For the text-containing cell, return its midpoint in (x, y) coordinate format. 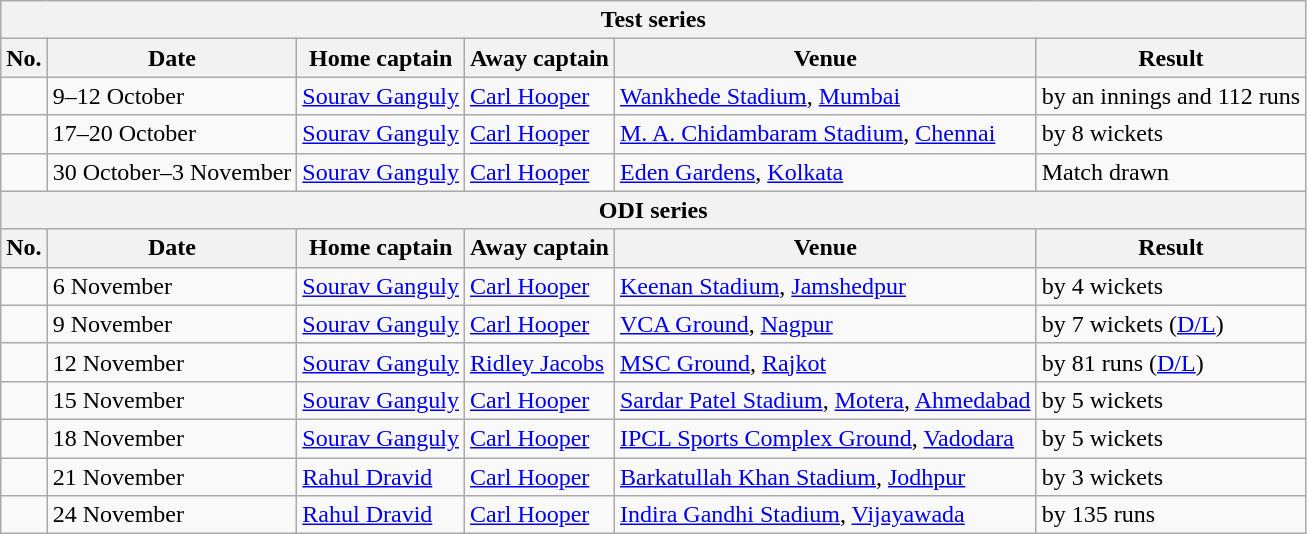
Match drawn (1170, 172)
9–12 October (172, 96)
Sardar Patel Stadium, Motera, Ahmedabad (825, 400)
VCA Ground, Nagpur (825, 324)
Keenan Stadium, Jamshedpur (825, 286)
by 81 runs (D/L) (1170, 362)
30 October–3 November (172, 172)
by an innings and 112 runs (1170, 96)
Indira Gandhi Stadium, Vijayawada (825, 515)
by 4 wickets (1170, 286)
Barkatullah Khan Stadium, Jodhpur (825, 477)
Wankhede Stadium, Mumbai (825, 96)
by 8 wickets (1170, 134)
17–20 October (172, 134)
18 November (172, 438)
by 135 runs (1170, 515)
MSC Ground, Rajkot (825, 362)
IPCL Sports Complex Ground, Vadodara (825, 438)
6 November (172, 286)
12 November (172, 362)
by 3 wickets (1170, 477)
15 November (172, 400)
by 7 wickets (D/L) (1170, 324)
Ridley Jacobs (540, 362)
Eden Gardens, Kolkata (825, 172)
M. A. Chidambaram Stadium, Chennai (825, 134)
ODI series (654, 210)
21 November (172, 477)
Test series (654, 20)
24 November (172, 515)
9 November (172, 324)
